Determine the (x, y) coordinate at the center of the cell enclosing the given text.  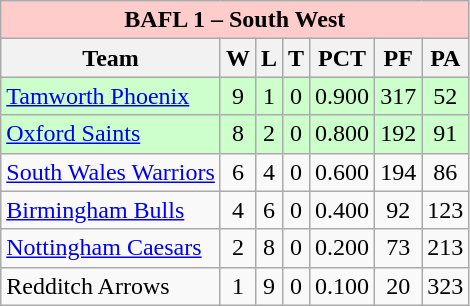
W (238, 58)
PF (398, 58)
PA (446, 58)
T (296, 58)
PCT (342, 58)
0.400 (342, 210)
Birmingham Bulls (111, 210)
0.800 (342, 134)
0.200 (342, 248)
92 (398, 210)
192 (398, 134)
South Wales Warriors (111, 172)
Redditch Arrows (111, 286)
Oxford Saints (111, 134)
20 (398, 286)
91 (446, 134)
123 (446, 210)
Tamworth Phoenix (111, 96)
194 (398, 172)
0.100 (342, 286)
317 (398, 96)
BAFL 1 – South West (235, 20)
213 (446, 248)
Nottingham Caesars (111, 248)
0.900 (342, 96)
323 (446, 286)
0.600 (342, 172)
52 (446, 96)
Team (111, 58)
L (268, 58)
86 (446, 172)
73 (398, 248)
